Determine the [X, Y] coordinate at the center of the cell enclosing the given text.  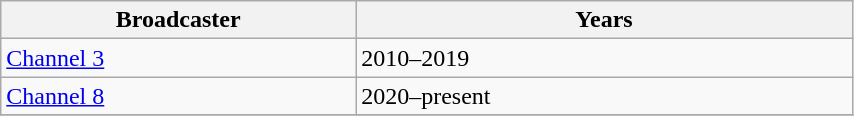
Channel 8 [178, 96]
2010–2019 [604, 58]
2020–present [604, 96]
Broadcaster [178, 20]
Channel 3 [178, 58]
Years [604, 20]
